Search for the cell housing the specified text and yield its (X, Y) center coordinate. 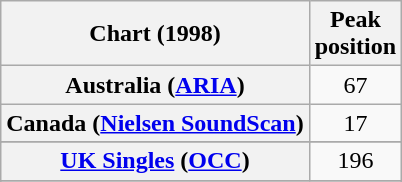
Peakposition (355, 34)
Australia (ARIA) (155, 85)
UK Singles (OCC) (155, 161)
Chart (1998) (155, 34)
196 (355, 161)
17 (355, 123)
67 (355, 85)
Canada (Nielsen SoundScan) (155, 123)
